Extract the (X, Y) coordinate from the center of the cell holding the provided text.  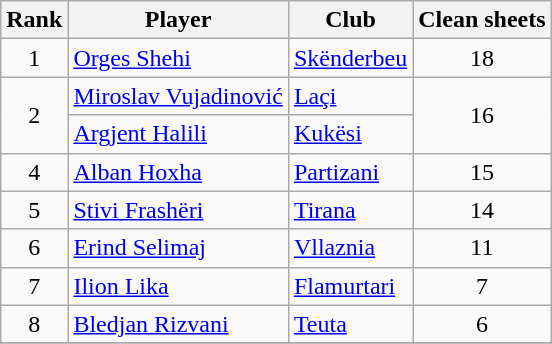
8 (34, 324)
4 (34, 172)
15 (482, 172)
Orges Shehi (178, 58)
Club (350, 20)
Player (178, 20)
Ilion Lika (178, 286)
Vllaznia (350, 248)
18 (482, 58)
Tirana (350, 210)
Erind Selimaj (178, 248)
Rank (34, 20)
1 (34, 58)
Kukësi (350, 134)
Clean sheets (482, 20)
Miroslav Vujadinović (178, 96)
Stivi Frashëri (178, 210)
Bledjan Rizvani (178, 324)
Skënderbeu (350, 58)
Argjent Halili (178, 134)
11 (482, 248)
Laçi (350, 96)
Alban Hoxha (178, 172)
2 (34, 115)
Flamurtari (350, 286)
16 (482, 115)
Teuta (350, 324)
5 (34, 210)
14 (482, 210)
Partizani (350, 172)
